Output the (x, y) coordinate of the center of the cell containing the given text.  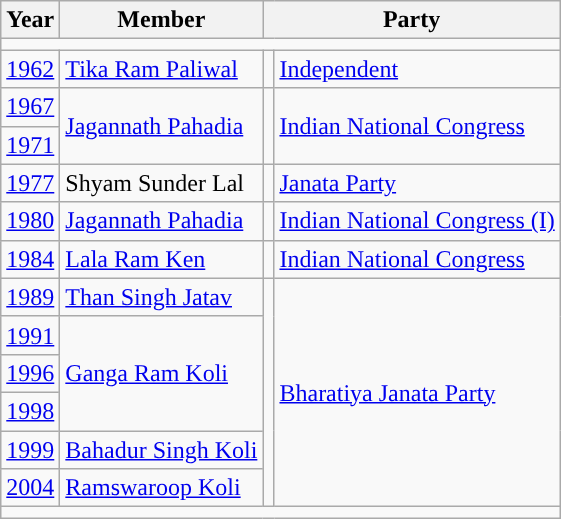
1989 (30, 297)
1999 (30, 449)
1967 (30, 107)
Janata Party (417, 183)
Shyam Sunder Lal (162, 183)
Than Singh Jatav (162, 297)
Bharatiya Janata Party (417, 392)
1996 (30, 373)
Tika Ram Paliwal (162, 69)
Year (30, 20)
Ganga Ram Koli (162, 373)
1971 (30, 145)
1998 (30, 411)
Party (412, 20)
Member (162, 20)
1980 (30, 221)
Lala Ram Ken (162, 259)
1962 (30, 69)
Ramswaroop Koli (162, 488)
1991 (30, 335)
1984 (30, 259)
2004 (30, 488)
Indian National Congress (I) (417, 221)
1977 (30, 183)
Independent (417, 69)
Bahadur Singh Koli (162, 449)
